Identify which cell holds the provided text, then report its (x, y) central coordinate. 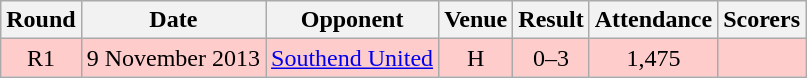
Scorers (762, 20)
1,475 (653, 58)
Venue (476, 20)
9 November 2013 (173, 58)
R1 (41, 58)
H (476, 58)
Opponent (352, 20)
Date (173, 20)
Round (41, 20)
Result (551, 20)
0–3 (551, 58)
Southend United (352, 58)
Attendance (653, 20)
